Detect which cell encompasses the target text, then output its [X, Y] center coordinate. 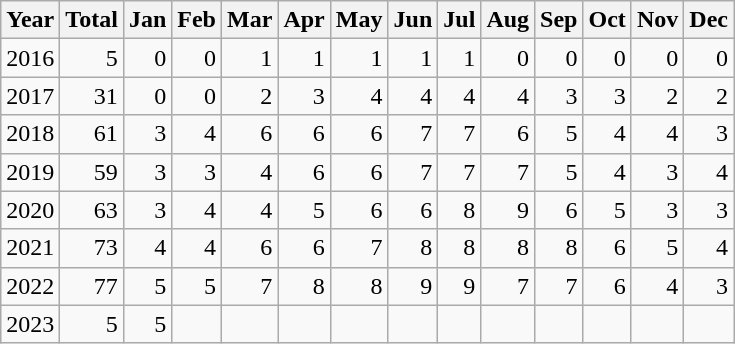
63 [92, 210]
2023 [30, 324]
Sep [559, 20]
Apr [304, 20]
Year [30, 20]
Dec [709, 20]
61 [92, 134]
59 [92, 172]
Mar [250, 20]
2017 [30, 96]
Jul [460, 20]
2022 [30, 286]
Aug [508, 20]
Feb [197, 20]
2019 [30, 172]
2016 [30, 58]
31 [92, 96]
Oct [607, 20]
Nov [657, 20]
Jan [147, 20]
2020 [30, 210]
2021 [30, 248]
Total [92, 20]
May [359, 20]
77 [92, 286]
Jun [413, 20]
2018 [30, 134]
73 [92, 248]
